Pinpoint the cell where the given text exists, returning its [X, Y] midpoint coordinate. 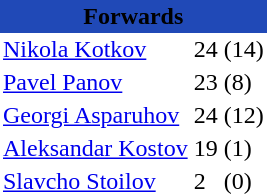
Aleksandar Kostov [96, 148]
(14) [244, 50]
(12) [244, 116]
Forwards [134, 16]
23 [206, 82]
(8) [244, 82]
Georgi Asparuhov [96, 116]
(1) [244, 148]
Pavel Panov [96, 82]
19 [206, 148]
Nikola Kotkov [96, 50]
